Search for the cell housing the specified text and yield its (X, Y) center coordinate. 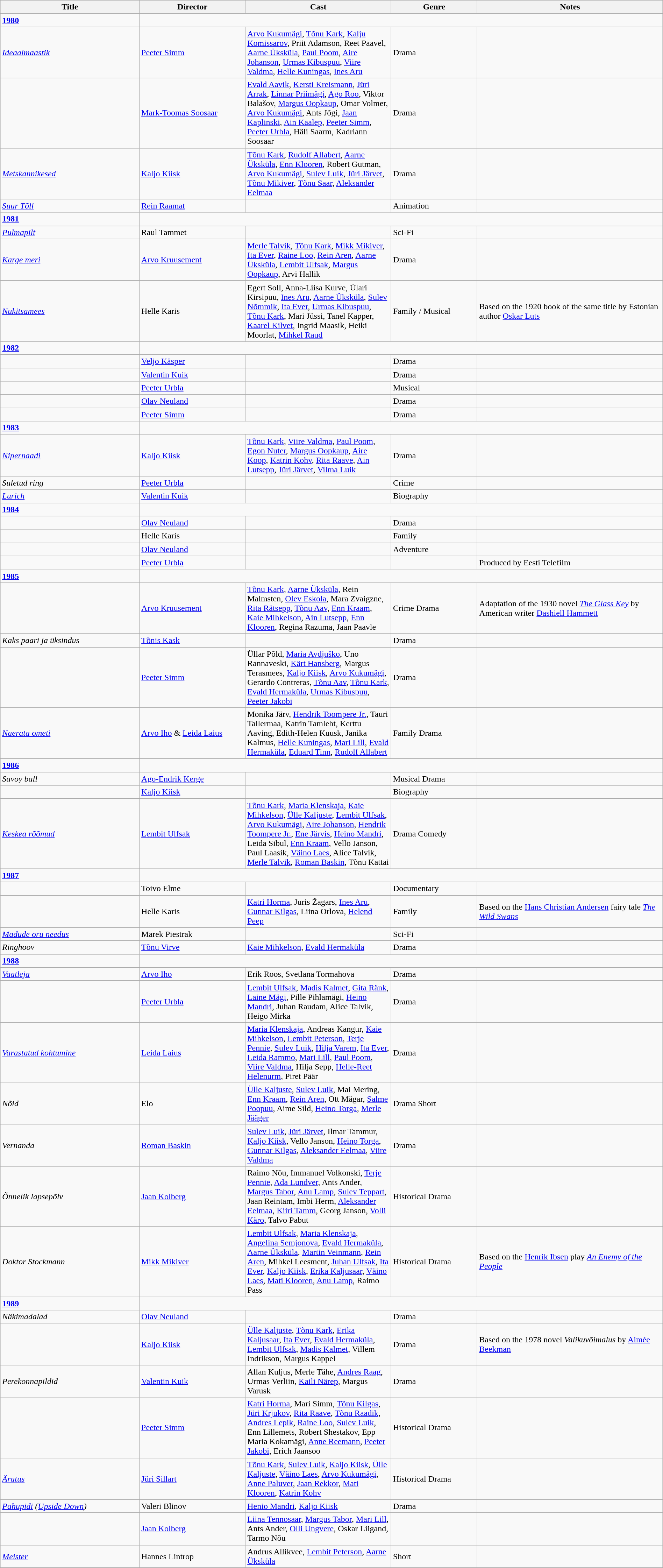
Katri Horma, Juris Žagars, Ines Aru, Gunnar Kilgas, Liina Orlova, Helend Peep (318, 911)
Tõnu Kark, Sulev Luik, Kaljo Kiisk, Ülle Kaljuste, Väino Laes, Arvo Kukumägi, Anne Paluver, Jaan Rekkor, Mati Klooren, Katrin Kohv (318, 1478)
Erik Roos, Svetlana Tormahova (318, 974)
Meister (70, 1556)
Crime Drama (434, 608)
1984 (70, 509)
Nõid (70, 1103)
Tõnu Virve (192, 947)
1986 (70, 765)
Based on the 1920 book of the same title by Estonian author Oskar Luts (570, 311)
Nipernaadi (70, 455)
Musical Drama (434, 779)
Naerata ometi (70, 733)
Lembit Ulfsak (192, 834)
Adventure (434, 549)
Savoy ball (70, 779)
Kaks paari ja üksindus (70, 640)
Leida Laius (192, 1052)
Ago-Endrik Kerge (192, 779)
Director (192, 7)
Hannes Lintrop (192, 1556)
Äratus (70, 1478)
Documentary (434, 889)
Nukitsamees (70, 311)
Adaptation of the 1930 novel The Glass Key by American writer Dashiell Hammett (570, 608)
1987 (70, 875)
Family / Musical (434, 311)
Toivo Elme (192, 889)
Suletud ring (70, 483)
Based on the Hans Christian Andersen fairy tale The Wild Swans (570, 911)
Vernanda (70, 1145)
Elo (192, 1103)
Lurich (70, 496)
Arvo Iho & Leida Laius (192, 733)
Jüri Sillart (192, 1478)
Andrus Allikvee, Lembit Peterson, Aarne Üksküla (318, 1556)
Notes (570, 7)
Merle Talvik, Tõnu Kark, Mikk Mikiver, Ita Ever, Raine Loo, Rein Aren, Aarne Üksküla, Lembit Ulfsak, Margus Oopkaup, Arvi Hallik (318, 260)
Karge meri (70, 260)
1982 (70, 348)
Õnnelik lapsepõlv (70, 1196)
Ülle Kaljuste, Sulev Luik, Mai Mering, Enn Kraam, Rein Aren, Ott Mägar, Salme Poopuu, Aime Sild, Heino Torga, Merle Jääger (318, 1103)
Madude oru needus (70, 934)
Title (70, 7)
Animation (434, 206)
1980 (70, 20)
Keskea rõõmud (70, 834)
Drama Short (434, 1103)
Marek Piestrak (192, 934)
Veljo Käsper (192, 361)
Raul Tammet (192, 232)
Doktor Stockmann (70, 1262)
Tõnis Kask (192, 640)
1988 (70, 961)
Based on the Henrik Ibsen play An Enemy of the People (570, 1262)
1985 (70, 576)
Genre (434, 7)
Crime (434, 483)
Mikk Mikiver (192, 1262)
Mark-Toomas Soosaar (192, 113)
Tõnu Kark, Viire Valdma, Paul Poom, Egon Nuter, Margus Oopkaup, Aire Koop, Katrin Kohv, Rita Raave, Ain Lutsepp, Jüri Järvet, Vilma Luik (318, 455)
Cast (318, 7)
Henio Mandri, Kaljo Kiisk (318, 1506)
Valeri Blinov (192, 1506)
Ideaalmaastik (70, 52)
Liina Tennosaar, Margus Tabor, Mari Lill, Ants Ander, Olli Ungvere, Oskar Liigand, Tarmo Nõu (318, 1529)
Vaatleja (70, 974)
Based on the 1978 novel Valikuvõimalus by Aimée Beekman (570, 1344)
Metskannikesed (70, 174)
Short (434, 1556)
Musical (434, 388)
Allan Kuljus, Merle Tähe, Andres Raag, Urmas Verliin, Kaili Närep, Margus Varusk (318, 1381)
Arvo Iho (192, 974)
Drama Comedy (434, 834)
Varastatud kohtumine (70, 1052)
Pulmapilt (70, 232)
Sulev Luik, Jüri Järvet, Ilmar Tammur, Kaljo Kiisk, Vello Janson, Heino Torga, Gunnar Kilgas, Aleksander Eelmaa, Viire Valdma (318, 1145)
Suur Tõll (70, 206)
Ülle Kaljuste, Tõnu Kark, Erika Kaljusaar, Ita Ever, Evald Hermaküla, Lembit Ulfsak, Madis Kalmet, Villem Indrikson, Margus Kappel (318, 1344)
1989 (70, 1304)
Family Drama (434, 733)
Rein Raamat (192, 206)
Pahupidi (Upside Down) (70, 1506)
Perekonnapildid (70, 1381)
Roman Baskin (192, 1145)
Näkimadalad (70, 1317)
1981 (70, 219)
Lembit Ulfsak, Madis Kalmet, Gita Ränk, Laine Mägi, Pille Pihlamägi, Heino Mandri, Juhan Raudam, Alice Talvik, Heigo Mirka (318, 1001)
Ringhoov (70, 947)
Produced by Eesti Telefilm (570, 563)
Kaie Mihkelson, Evald Hermaküla (318, 947)
1983 (70, 428)
